Output the [X, Y] coordinate of the center of the cell containing the given text.  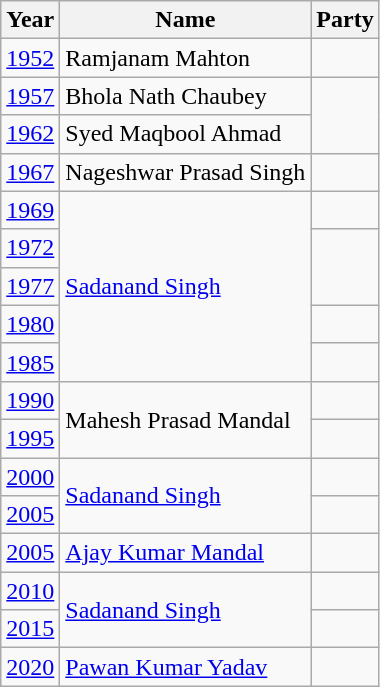
1952 [30, 58]
1980 [30, 324]
Year [30, 20]
1990 [30, 400]
Pawan Kumar Yadav [186, 667]
1985 [30, 362]
2010 [30, 591]
Mahesh Prasad Mandal [186, 419]
Nageshwar Prasad Singh [186, 172]
1962 [30, 134]
1969 [30, 210]
2015 [30, 629]
1995 [30, 438]
1957 [30, 96]
2000 [30, 477]
1972 [30, 248]
1967 [30, 172]
Bhola Nath Chaubey [186, 96]
1977 [30, 286]
2020 [30, 667]
Syed Maqbool Ahmad [186, 134]
Party [345, 20]
Ramjanam Mahton [186, 58]
Ajay Kumar Mandal [186, 553]
Name [186, 20]
